Detect which cell encompasses the target text, then output its [x, y] center coordinate. 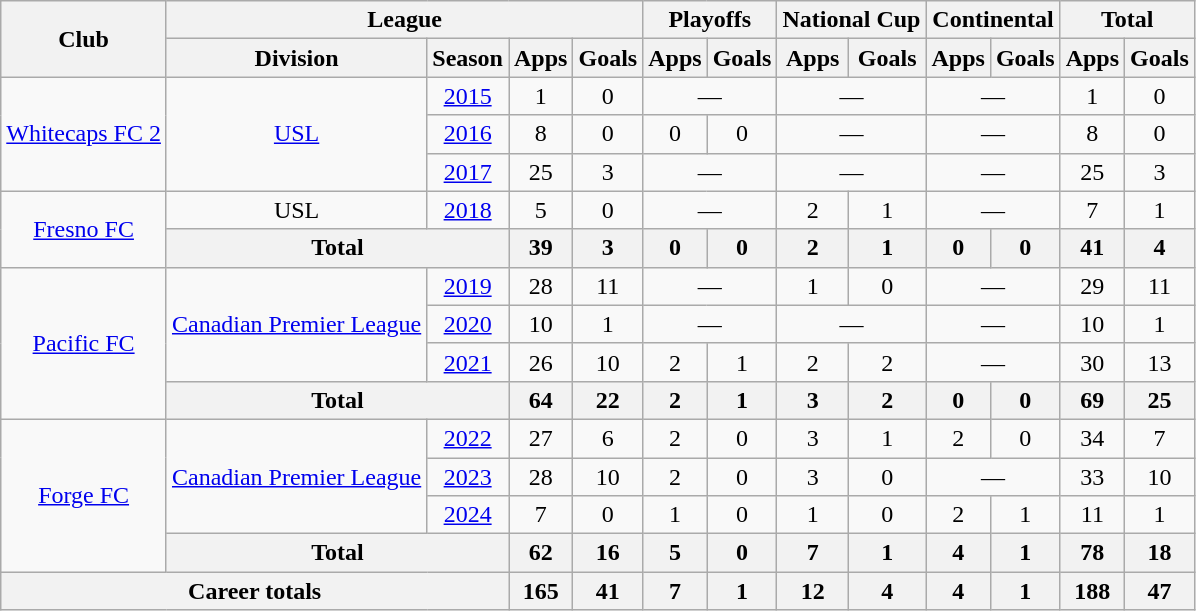
Whitecaps FC 2 [84, 134]
26 [540, 362]
39 [540, 248]
2024 [468, 515]
2015 [468, 96]
Club [84, 39]
Season [468, 58]
National Cup [852, 20]
64 [540, 400]
30 [1092, 362]
29 [1092, 286]
18 [1160, 553]
34 [1092, 438]
165 [540, 591]
69 [1092, 400]
2020 [468, 324]
47 [1160, 591]
2021 [468, 362]
12 [813, 591]
6 [608, 438]
78 [1092, 553]
League [404, 20]
33 [1092, 477]
62 [540, 553]
188 [1092, 591]
Career totals [255, 591]
13 [1160, 362]
Pacific FC [84, 343]
16 [608, 553]
27 [540, 438]
22 [608, 400]
Continental [993, 20]
2016 [468, 134]
Forge FC [84, 495]
2022 [468, 438]
2023 [468, 477]
Fresno FC [84, 229]
Playoffs [710, 20]
2017 [468, 172]
2019 [468, 286]
Division [296, 58]
2018 [468, 210]
